Identify which cell holds the provided text, then report its (X, Y) central coordinate. 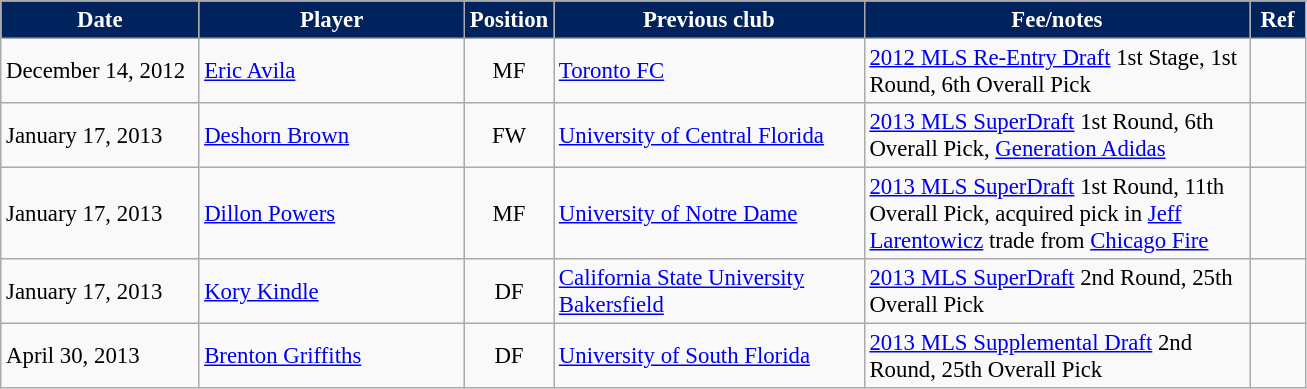
Kory Kindle (332, 292)
University of South Florida (710, 356)
Deshorn Brown (332, 136)
Brenton Griffiths (332, 356)
Position (508, 20)
2013 MLS SuperDraft 1st Round, 11th Overall Pick, acquired pick in Jeff Larentowicz trade from Chicago Fire (1057, 214)
Fee/notes (1057, 20)
University of Central Florida (710, 136)
2012 MLS Re-Entry Draft 1st Stage, 1st Round, 6th Overall Pick (1057, 72)
Player (332, 20)
Previous club (710, 20)
FW (508, 136)
Date (100, 20)
December 14, 2012 (100, 72)
Dillon Powers (332, 214)
2013 MLS SuperDraft 2nd Round, 25th Overall Pick (1057, 292)
2013 MLS SuperDraft 1st Round, 6th Overall Pick, Generation Adidas (1057, 136)
University of Notre Dame (710, 214)
Eric Avila (332, 72)
California State University Bakersfield (710, 292)
Toronto FC (710, 72)
2013 MLS Supplemental Draft 2nd Round, 25th Overall Pick (1057, 356)
Ref (1278, 20)
April 30, 2013 (100, 356)
